Determine the [X, Y] coordinate at the center of the cell enclosing the given text.  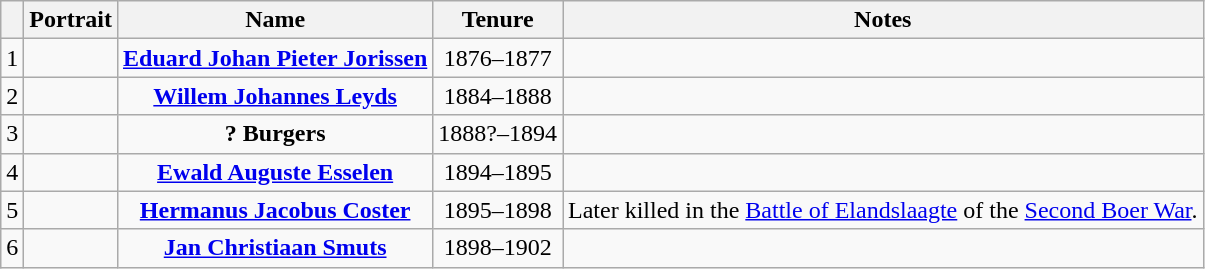
1894–1895 [498, 172]
Hermanus Jacobus Coster [274, 210]
1 [12, 58]
1895–1898 [498, 210]
Jan Christiaan Smuts [274, 248]
Willem Johannes Leyds [274, 96]
1884–1888 [498, 96]
Name [274, 20]
5 [12, 210]
1888?–1894 [498, 134]
2 [12, 96]
Eduard Johan Pieter Jorissen [274, 58]
Later killed in the Battle of Elandslaagte of the Second Boer War. [883, 210]
3 [12, 134]
1876–1877 [498, 58]
? Burgers [274, 134]
6 [12, 248]
1898–1902 [498, 248]
Notes [883, 20]
Tenure [498, 20]
4 [12, 172]
Portrait [71, 20]
Ewald Auguste Esselen [274, 172]
